Identify which cell holds the provided text, then report its (X, Y) central coordinate. 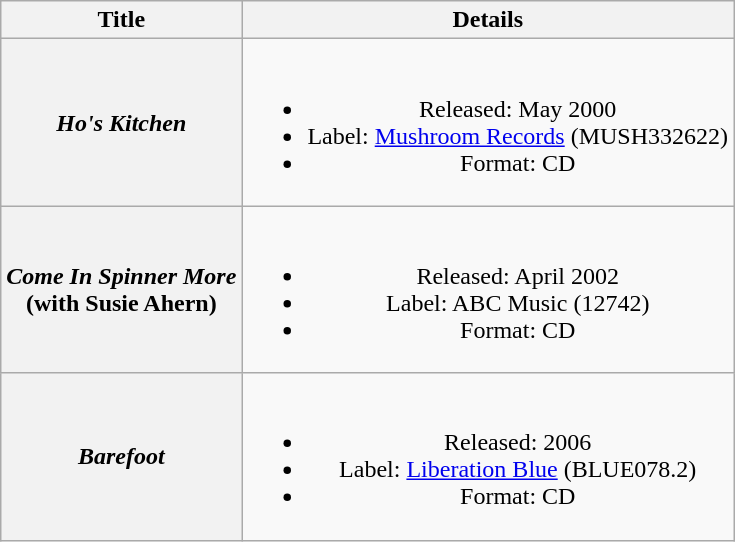
Come In Spinner More (with Susie Ahern) (122, 290)
Title (122, 20)
Ho's Kitchen (122, 122)
Details (488, 20)
Released: 2006Label: Liberation Blue (BLUE078.2)Format: CD (488, 456)
Released: April 2002Label: ABC Music (12742)Format: CD (488, 290)
Released: May 2000Label: Mushroom Records (MUSH332622)Format: CD (488, 122)
Barefoot (122, 456)
